Determine the [x, y] coordinate at the center of the cell enclosing the given text.  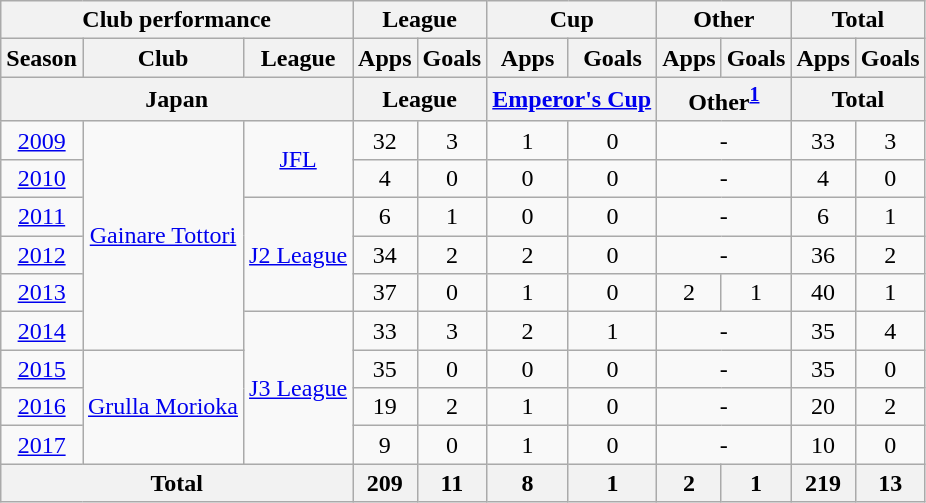
32 [385, 140]
2017 [42, 445]
2014 [42, 331]
Club [162, 58]
9 [385, 445]
Cup [572, 20]
J2 League [298, 255]
10 [823, 445]
40 [823, 293]
2016 [42, 407]
36 [823, 255]
Other [724, 20]
Emperor's Cup [572, 100]
19 [385, 407]
2015 [42, 369]
8 [528, 483]
J3 League [298, 388]
2012 [42, 255]
JFL [298, 159]
11 [452, 483]
2010 [42, 178]
209 [385, 483]
219 [823, 483]
34 [385, 255]
Gainare Tottori [162, 235]
Season [42, 58]
Other1 [724, 100]
13 [890, 483]
20 [823, 407]
Japan [177, 100]
2011 [42, 217]
Grulla Morioka [162, 407]
2009 [42, 140]
37 [385, 293]
Club performance [177, 20]
2013 [42, 293]
